From the cell containing the given text, extract its center point as (x, y) coordinate. 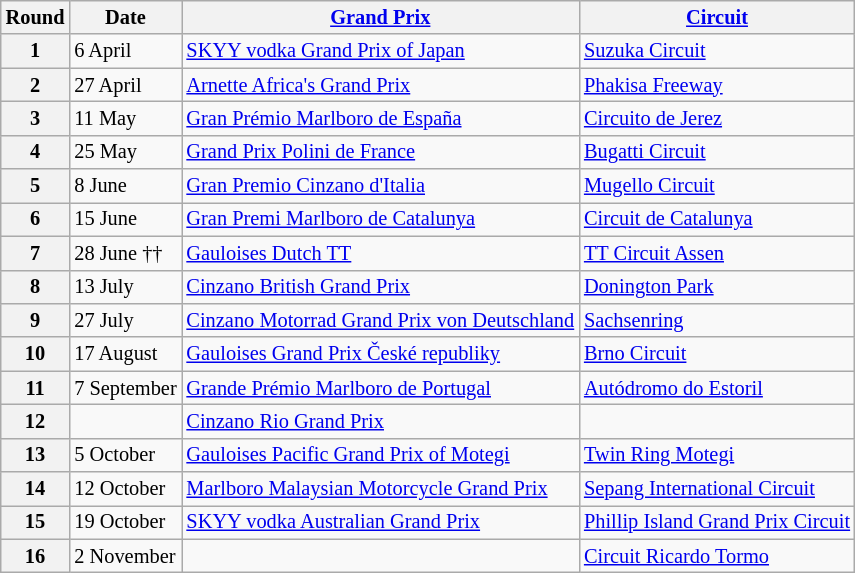
Gauloises Dutch TT (381, 253)
6 (36, 219)
13 July (125, 287)
11 May (125, 118)
Donington Park (717, 287)
15 (36, 522)
8 June (125, 186)
Gran Prémio Marlboro de España (381, 118)
3 (36, 118)
12 October (125, 489)
4 (36, 152)
Circuito de Jerez (717, 118)
Phillip Island Grand Prix Circuit (717, 522)
5 (36, 186)
Twin Ring Motegi (717, 455)
Gauloises Pacific Grand Prix of Motegi (381, 455)
Grand Prix Polini de France (381, 152)
15 June (125, 219)
Gran Premi Marlboro de Catalunya (381, 219)
17 August (125, 354)
28 June †† (125, 253)
Cinzano Rio Grand Prix (381, 421)
1 (36, 51)
2 (36, 85)
Cinzano British Grand Prix (381, 287)
Circuit de Catalunya (717, 219)
Arnette Africa's Grand Prix (381, 85)
SKYY vodka Australian Grand Prix (381, 522)
16 (36, 556)
Marlboro Malaysian Motorcycle Grand Prix (381, 489)
Cinzano Motorrad Grand Prix von Deutschland (381, 320)
Gran Premio Cinzano d'Italia (381, 186)
5 October (125, 455)
12 (36, 421)
7 September (125, 388)
Suzuka Circuit (717, 51)
19 October (125, 522)
27 July (125, 320)
10 (36, 354)
Bugatti Circuit (717, 152)
Sachsenring (717, 320)
9 (36, 320)
Circuit (717, 17)
Round (36, 17)
25 May (125, 152)
SKYY vodka Grand Prix of Japan (381, 51)
Autódromo do Estoril (717, 388)
Grande Prémio Marlboro de Portugal (381, 388)
6 April (125, 51)
Grand Prix (381, 17)
TT Circuit Assen (717, 253)
2 November (125, 556)
Sepang International Circuit (717, 489)
Date (125, 17)
27 April (125, 85)
7 (36, 253)
13 (36, 455)
8 (36, 287)
14 (36, 489)
Brno Circuit (717, 354)
Gauloises Grand Prix České republiky (381, 354)
Mugello Circuit (717, 186)
Phakisa Freeway (717, 85)
11 (36, 388)
Circuit Ricardo Tormo (717, 556)
